For the text-containing cell, return its midpoint in (x, y) coordinate format. 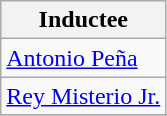
Inductee (84, 20)
Rey Misterio Jr. (84, 96)
Antonio Peña (84, 58)
